Find where the given text appears and provide that cell's center as (X, Y) coordinate. 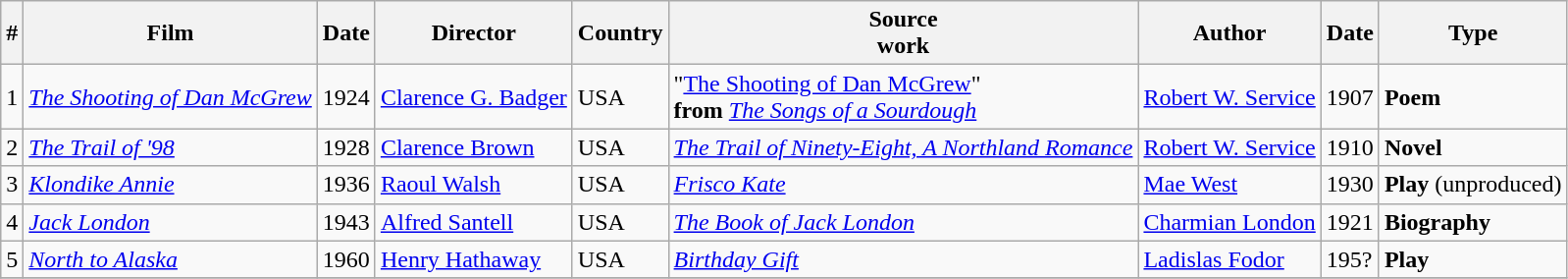
North to Alaska (171, 259)
Alfred Santell (473, 222)
Charmian London (1229, 222)
Klondike Annie (171, 185)
Clarence G. Badger (473, 96)
Play (unproduced) (1473, 185)
Sourcework (903, 33)
Film (171, 33)
Jack London (171, 222)
Raoul Walsh (473, 185)
# (12, 33)
4 (12, 222)
Play (1473, 259)
Poem (1473, 96)
2 (12, 147)
Director (473, 33)
1928 (345, 147)
1924 (345, 96)
195? (1350, 259)
Author (1229, 33)
Ladislas Fodor (1229, 259)
1910 (1350, 147)
Type (1473, 33)
Frisco Kate (903, 185)
"The Shooting of Dan McGrew"from The Songs of a Sourdough (903, 96)
Biography (1473, 222)
The Trail of '98 (171, 147)
Country (620, 33)
1936 (345, 185)
Birthday Gift (903, 259)
Clarence Brown (473, 147)
The Trail of Ninety-Eight, A Northland Romance (903, 147)
The Shooting of Dan McGrew (171, 96)
1 (12, 96)
1930 (1350, 185)
3 (12, 185)
1921 (1350, 222)
1960 (345, 259)
Novel (1473, 147)
1907 (1350, 96)
5 (12, 259)
The Book of Jack London (903, 222)
Henry Hathaway (473, 259)
1943 (345, 222)
Mae West (1229, 185)
